Find where the given text appears and provide that cell's center as [x, y] coordinate. 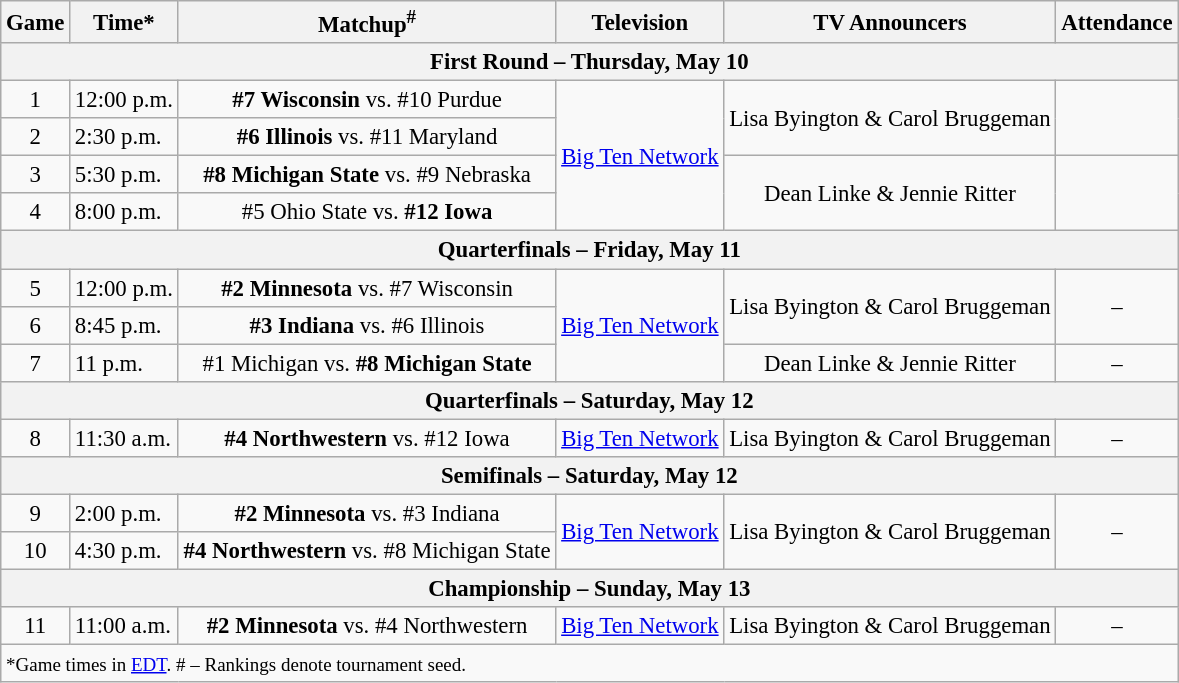
Quarterfinals – Saturday, May 12 [590, 400]
TV Announcers [890, 22]
#6 Illinois vs. #11 Maryland [367, 137]
6 [36, 325]
#2 Minnesota vs. #3 Indiana [367, 513]
11:30 a.m. [124, 438]
Matchup# [367, 22]
11 p.m. [124, 363]
4 [36, 213]
3 [36, 175]
5 [36, 288]
2:00 p.m. [124, 513]
11:00 a.m. [124, 626]
#8 Michigan State vs. #9 Nebraska [367, 175]
7 [36, 363]
#1 Michigan vs. #8 Michigan State [367, 363]
Time* [124, 22]
1 [36, 100]
5:30 p.m. [124, 175]
*Game times in EDT. # – Rankings denote tournament seed. [590, 664]
Quarterfinals – Friday, May 11 [590, 250]
4:30 p.m. [124, 551]
2:30 p.m. [124, 137]
#4 Northwestern vs. #8 Michigan State [367, 551]
Semifinals – Saturday, May 12 [590, 476]
2 [36, 137]
10 [36, 551]
8:00 p.m. [124, 213]
Game [36, 22]
#4 Northwestern vs. #12 Iowa [367, 438]
8 [36, 438]
First Round – Thursday, May 10 [590, 62]
8:45 p.m. [124, 325]
#7 Wisconsin vs. #10 Purdue [367, 100]
#3 Indiana vs. #6 Illinois [367, 325]
#5 Ohio State vs. #12 Iowa [367, 213]
Attendance [1117, 22]
11 [36, 626]
Television [640, 22]
#2 Minnesota vs. #7 Wisconsin [367, 288]
9 [36, 513]
Championship – Sunday, May 13 [590, 588]
#2 Minnesota vs. #4 Northwestern [367, 626]
